From the cell containing the given text, extract its center point as (X, Y) coordinate. 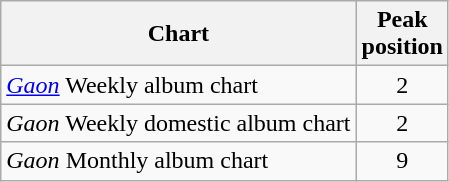
Gaon Weekly album chart (178, 85)
Chart (178, 34)
Peakposition (402, 34)
Gaon Weekly domestic album chart (178, 123)
Gaon Monthly album chart (178, 161)
9 (402, 161)
